For the text-containing cell, return its midpoint in (x, y) coordinate format. 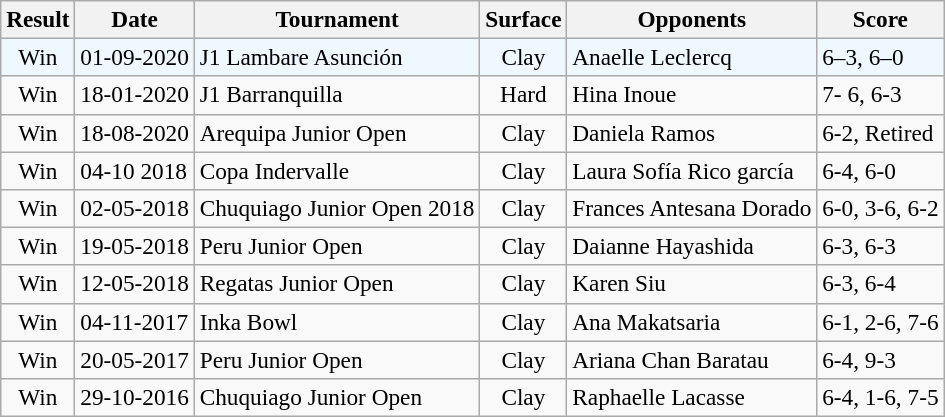
18-08-2020 (134, 133)
01-09-2020 (134, 57)
19-05-2018 (134, 246)
Chuquiago Junior Open (337, 397)
Arequipa Junior Open (337, 133)
Ariana Chan Baratau (692, 359)
Score (880, 19)
04-10 2018 (134, 170)
Hard (524, 95)
Laura Sofía Rico garcía (692, 170)
Copa Indervalle (337, 170)
J1 Lambare Asunción (337, 57)
29-10-2016 (134, 397)
18-01-2020 (134, 95)
Hina Inoue (692, 95)
Opponents (692, 19)
6-1, 2-6, 7-6 (880, 322)
6-4, 9-3 (880, 359)
Inka Bowl (337, 322)
J1 Barranquilla (337, 95)
Regatas Junior Open (337, 284)
Tournament (337, 19)
Date (134, 19)
6-3, 6-4 (880, 284)
Ana Makatsaria (692, 322)
6-4, 6-0 (880, 170)
Daianne Hayashida (692, 246)
Raphaelle Lacasse (692, 397)
Chuquiago Junior Open 2018 (337, 208)
6–3, 6–0 (880, 57)
02-05-2018 (134, 208)
Karen Siu (692, 284)
12-05-2018 (134, 284)
6-3, 6-3 (880, 246)
6-4, 1-6, 7-5 (880, 397)
Result (38, 19)
Anaelle Leclercq (692, 57)
20-05-2017 (134, 359)
7- 6, 6-3 (880, 95)
Daniela Ramos (692, 133)
Surface (524, 19)
6-0, 3-6, 6-2 (880, 208)
04-11-2017 (134, 322)
6-2, Retired (880, 133)
Frances Antesana Dorado (692, 208)
